Extract the [x, y] coordinate from the center of the cell holding the provided text.  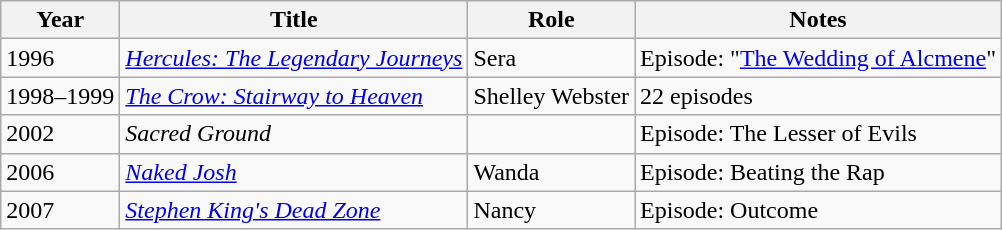
Wanda [552, 172]
Episode: Beating the Rap [818, 172]
Episode: Outcome [818, 210]
Title [294, 20]
Shelley Webster [552, 96]
The Crow: Stairway to Heaven [294, 96]
Episode: The Lesser of Evils [818, 134]
Sera [552, 58]
2007 [60, 210]
Naked Josh [294, 172]
2006 [60, 172]
Episode: "The Wedding of Alcmene" [818, 58]
Year [60, 20]
22 episodes [818, 96]
Sacred Ground [294, 134]
Role [552, 20]
2002 [60, 134]
Notes [818, 20]
Nancy [552, 210]
Hercules: The Legendary Journeys [294, 58]
1996 [60, 58]
1998–1999 [60, 96]
Stephen King's Dead Zone [294, 210]
